Return the (X, Y) coordinate for the center point of the cell that contains the specified text.  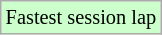
Fastest session lap (81, 17)
